Provide the [X, Y] coordinate of the cell's center where the given text is located.  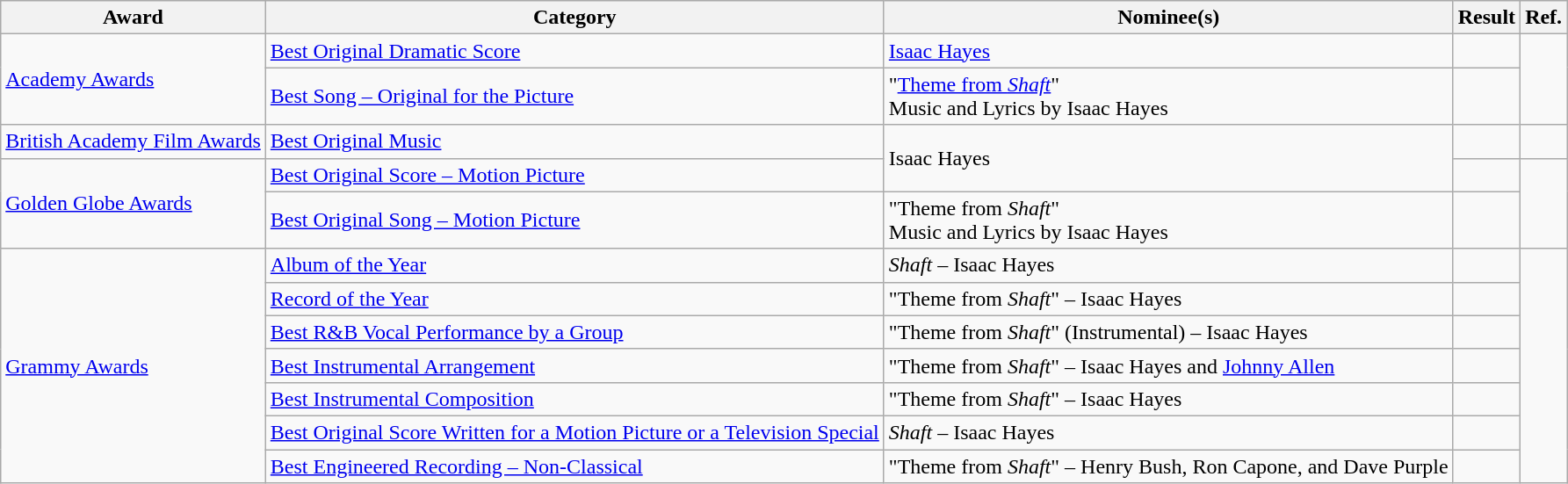
Nominee(s) [1168, 18]
"Theme from Shaft" – Isaac Hayes and Johnny Allen [1168, 365]
Best Original Dramatic Score [574, 51]
Best Engineered Recording – Non-Classical [574, 466]
Record of the Year [574, 299]
Academy Awards [134, 79]
Best R&B Vocal Performance by a Group [574, 332]
British Academy Film Awards [134, 141]
Best Instrumental Composition [574, 399]
Ref. [1544, 18]
Golden Globe Awards [134, 204]
Best Original Score Written for a Motion Picture or a Television Special [574, 432]
Result [1486, 18]
Category [574, 18]
Award [134, 18]
Best Instrumental Arrangement [574, 365]
Album of the Year [574, 265]
Best Song – Original for the Picture [574, 97]
"Theme from Shaft" – Henry Bush, Ron Capone, and Dave Purple [1168, 466]
"Theme from Shaft" (Instrumental) – Isaac Hayes [1168, 332]
Best Original Song – Motion Picture [574, 220]
Best Original Score – Motion Picture [574, 175]
Best Original Music [574, 141]
Grammy Awards [134, 365]
